Capture the cell that displays the provided text and extract its [x, y] central coordinate. 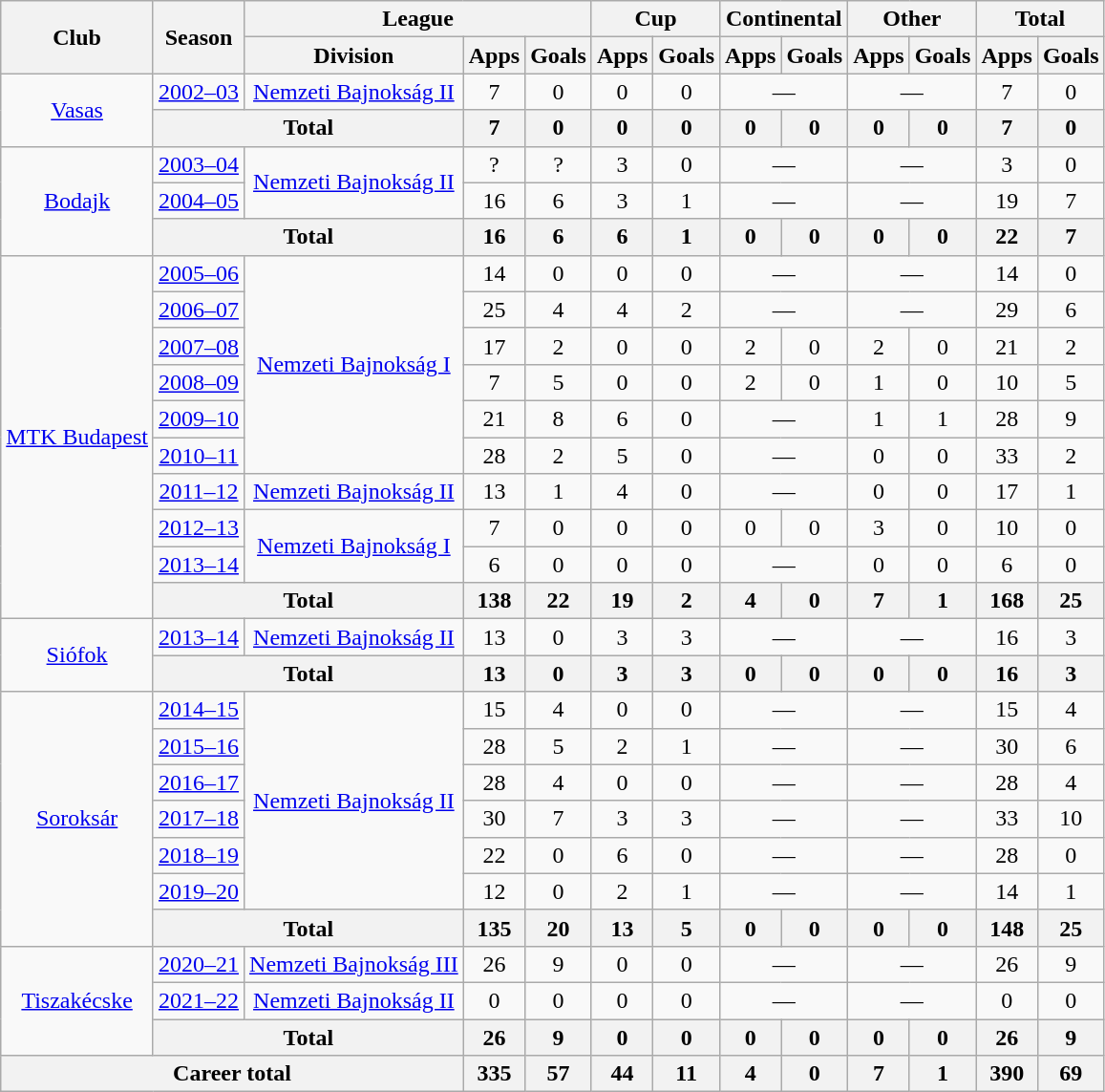
2017–18 [199, 819]
2014–15 [199, 710]
135 [494, 928]
Continental [784, 19]
2015–16 [199, 746]
Vasas [77, 110]
2019–20 [199, 891]
Club [77, 37]
148 [1007, 928]
Soroksár [77, 819]
29 [1007, 310]
57 [559, 1074]
390 [1007, 1074]
2005–06 [199, 273]
11 [687, 1074]
2021–22 [199, 1000]
League [418, 19]
2011–12 [199, 492]
20 [559, 928]
Siófok [77, 655]
Career total [232, 1074]
44 [622, 1074]
Other [912, 19]
69 [1071, 1074]
2004–05 [199, 201]
2020–21 [199, 964]
168 [1007, 601]
2002–03 [199, 92]
2006–07 [199, 310]
2003–04 [199, 164]
2009–10 [199, 418]
Division [354, 55]
2008–09 [199, 382]
Cup [655, 19]
2010–11 [199, 456]
12 [494, 891]
2016–17 [199, 782]
8 [559, 418]
Season [199, 37]
2018–19 [199, 855]
335 [494, 1074]
2012–13 [199, 528]
2007–08 [199, 346]
Bodajk [77, 201]
Tiszakécske [77, 1000]
Nemzeti Bajnokság III [354, 964]
138 [494, 601]
MTK Budapest [77, 438]
